Return the (X, Y) coordinate for the center point of the cell that contains the specified text.  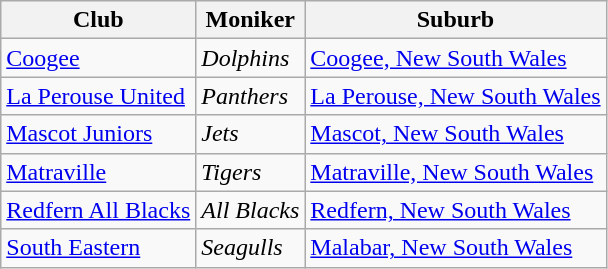
Tigers (250, 172)
Redfern, New South Wales (456, 210)
South Eastern (98, 248)
Moniker (250, 20)
Seagulls (250, 248)
La Perouse, New South Wales (456, 96)
All Blacks (250, 210)
Matraville (98, 172)
Club (98, 20)
La Perouse United (98, 96)
Coogee, New South Wales (456, 58)
Dolphins (250, 58)
Mascot, New South Wales (456, 134)
Mascot Juniors (98, 134)
Matraville, New South Wales (456, 172)
Coogee (98, 58)
Malabar, New South Wales (456, 248)
Panthers (250, 96)
Redfern All Blacks (98, 210)
Suburb (456, 20)
Jets (250, 134)
